Identify which cell holds the provided text, then report its [X, Y] central coordinate. 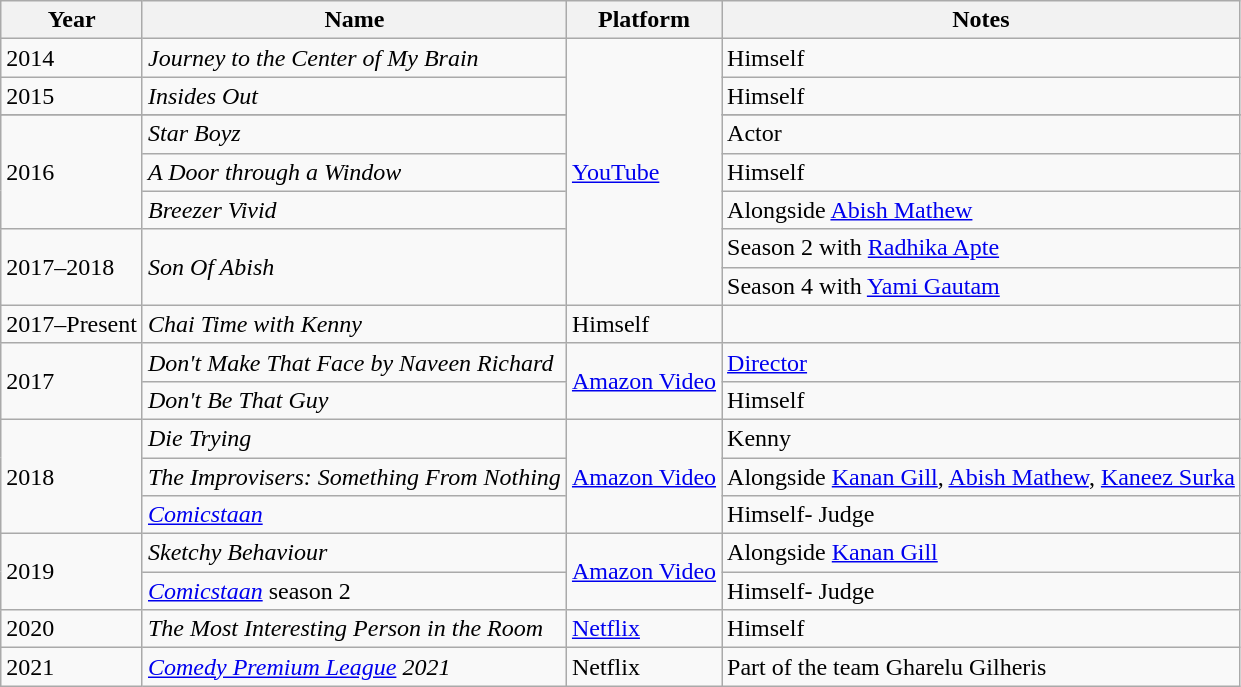
Journey to the Center of My Brain [354, 58]
Comicstaan season 2 [354, 591]
Part of the team Gharelu Gilheris [982, 667]
2019 [72, 572]
2016 [72, 172]
Die Trying [354, 438]
2015 [72, 96]
Season 2 with Radhika Apte [982, 248]
Comedy Premium League 2021 [354, 667]
Season 4 with Yami Gautam [982, 286]
Alongside Kanan Gill, Abish Mathew, Kaneez Surka [982, 477]
Notes [982, 20]
2014 [72, 58]
2017 [72, 381]
Comicstaan [354, 515]
2018 [72, 476]
A Door through a Window [354, 172]
Year [72, 20]
The Most Interesting Person in the Room [354, 629]
Star Boyz [354, 134]
Chai Time with Kenny [354, 324]
Actor [982, 134]
2020 [72, 629]
Breezer Vivid [354, 210]
2017–2018 [72, 267]
2021 [72, 667]
The Improvisers: Something From Nothing [354, 477]
Director [982, 362]
Sketchy Behaviour [354, 553]
Alongside Kanan Gill [982, 553]
Son Of Abish [354, 267]
2017–Present [72, 324]
Insides Out [354, 96]
Kenny [982, 438]
Name [354, 20]
Alongside Abish Mathew [982, 210]
Platform [644, 20]
Don't Make That Face by Naveen Richard [354, 362]
Don't Be That Guy [354, 400]
YouTube [644, 172]
